Return the (x, y) coordinate for the center point of the cell that contains the specified text.  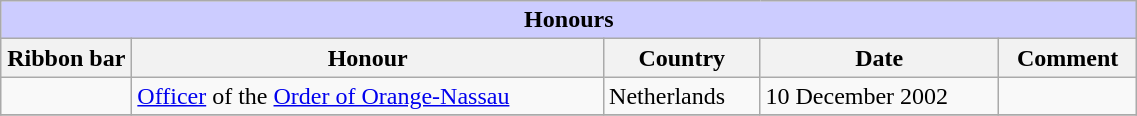
Date (879, 58)
Honours (569, 20)
Country (682, 58)
Comment (1067, 58)
10 December 2002 (879, 96)
Honour (368, 58)
Netherlands (682, 96)
Officer of the Order of Orange-Nassau (368, 96)
Ribbon bar (66, 58)
